Search for the cell housing the specified text and yield its [X, Y] center coordinate. 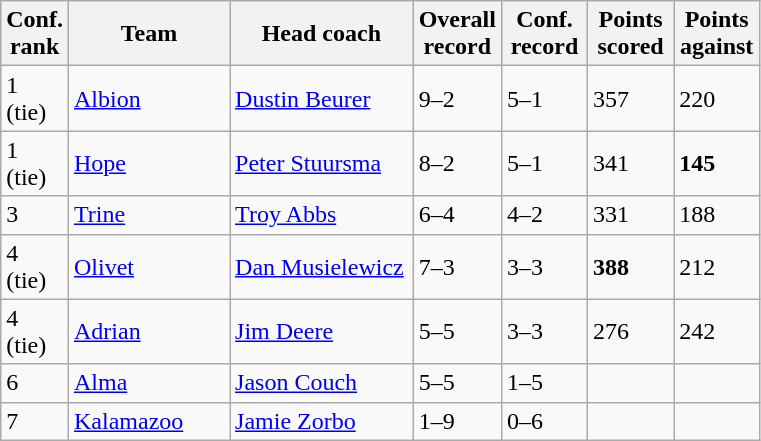
Jamie Zorbo [322, 421]
242 [717, 332]
Overall record [457, 34]
Points scored [631, 34]
Conf. record [544, 34]
Troy Abbs [322, 215]
9–2 [457, 98]
Jason Couch [322, 383]
Kalamazoo [148, 421]
Olivet [148, 266]
Trine [148, 215]
276 [631, 332]
1–9 [457, 421]
Jim Deere [322, 332]
3 [35, 215]
7–3 [457, 266]
220 [717, 98]
0–6 [544, 421]
6–4 [457, 215]
Albion [148, 98]
Head coach [322, 34]
4–2 [544, 215]
Hope [148, 164]
Dan Musielewicz [322, 266]
331 [631, 215]
Peter Stuursma [322, 164]
388 [631, 266]
341 [631, 164]
1–5 [544, 383]
Conf. rank [35, 34]
Alma [148, 383]
Adrian [148, 332]
145 [717, 164]
Points against [717, 34]
6 [35, 383]
188 [717, 215]
Dustin Beurer [322, 98]
8–2 [457, 164]
357 [631, 98]
Team [148, 34]
212 [717, 266]
7 [35, 421]
